Capture the cell that displays the provided text and extract its [x, y] central coordinate. 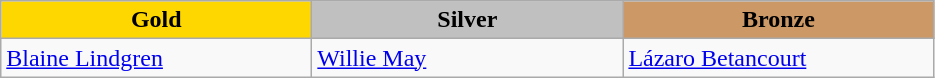
Blaine Lindgren [156, 58]
Gold [156, 20]
Silver [468, 20]
Willie May [468, 58]
Bronze [778, 20]
Lázaro Betancourt [778, 58]
